Pinpoint the cell where the given text exists, returning its (x, y) midpoint coordinate. 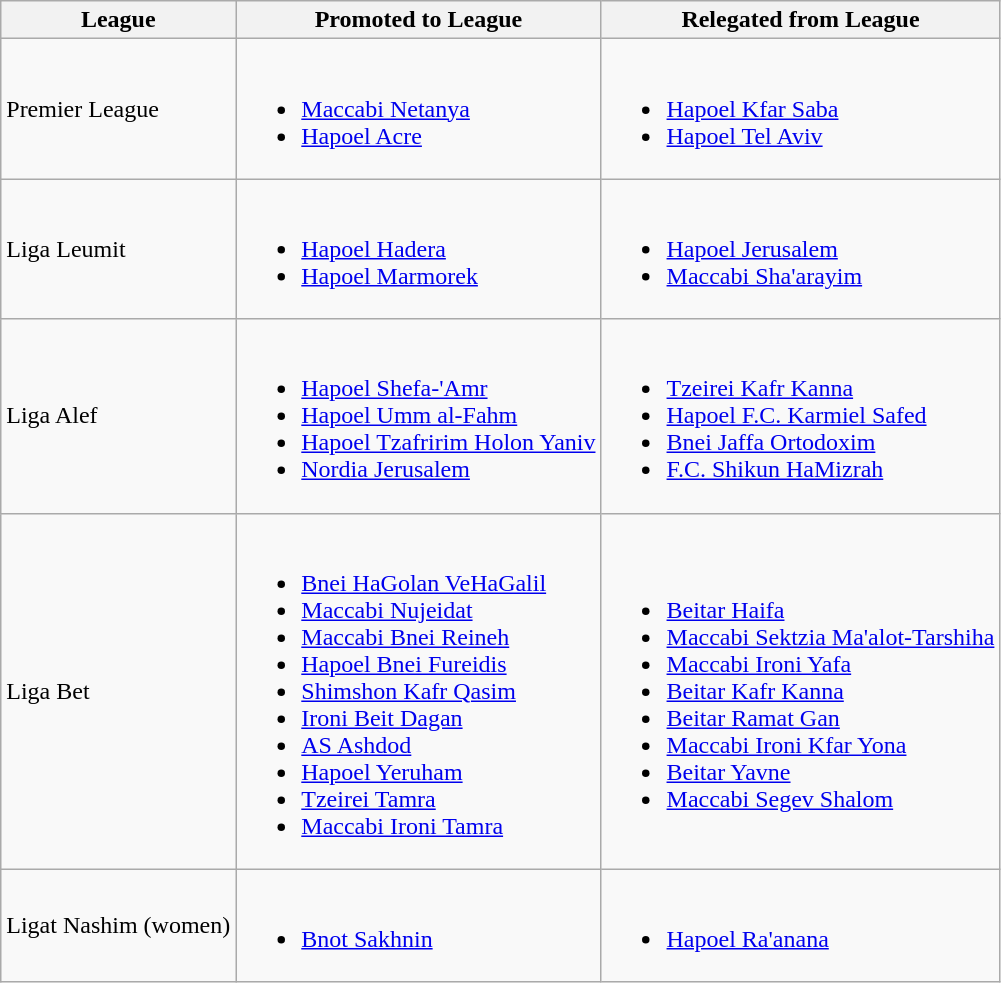
Tzeirei Kafr KannaHapoel F.C. Karmiel SafedBnei Jaffa OrtodoximF.C. Shikun HaMizrah (800, 416)
Maccabi NetanyaHapoel Acre (418, 109)
Bnot Sakhnin (418, 926)
Promoted to League (418, 20)
Premier League (118, 109)
League (118, 20)
Hapoel Ra'anana (800, 926)
Hapoel Kfar SabaHapoel Tel Aviv (800, 109)
Liga Leumit (118, 249)
Hapoel HaderaHapoel Marmorek (418, 249)
Liga Bet (118, 691)
Ligat Nashim (women) (118, 926)
Relegated from League (800, 20)
Hapoel Shefa-'AmrHapoel Umm al-FahmHapoel Tzafririm Holon YanivNordia Jerusalem (418, 416)
Liga Alef (118, 416)
Hapoel JerusalemMaccabi Sha'arayim (800, 249)
